Search for the cell housing the specified text and yield its (x, y) center coordinate. 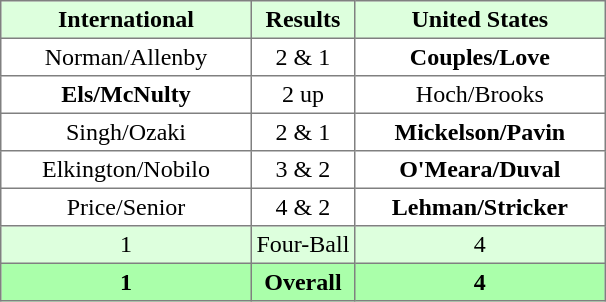
Four-Ball (302, 245)
Elkington/Nobilo (126, 170)
Results (302, 20)
Price/Senior (126, 207)
3 & 2 (302, 170)
Els/McNulty (126, 95)
United States (480, 20)
International (126, 20)
Overall (302, 282)
Couples/Love (480, 57)
Hoch/Brooks (480, 95)
Lehman/Stricker (480, 207)
Norman/Allenby (126, 57)
2 up (302, 95)
4 & 2 (302, 207)
Mickelson/Pavin (480, 132)
Singh/Ozaki (126, 132)
O'Meara/Duval (480, 170)
